Scan for the cell matching the given text and deliver its [X, Y] coordinate at center. 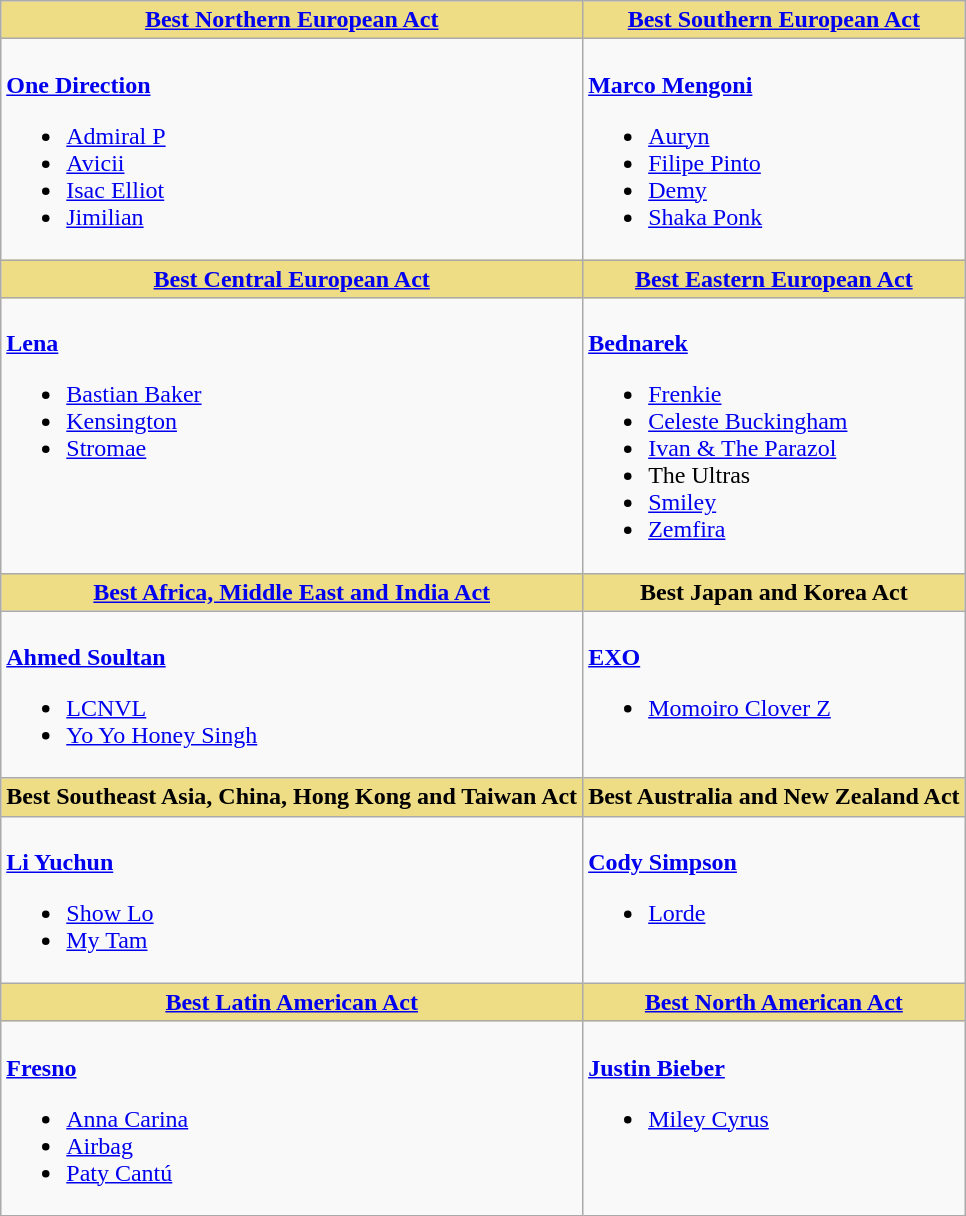
Li YuchunShow LoMy Tam [292, 900]
Ahmed SoultanLCNVLYo Yo Honey Singh [292, 694]
Justin BieberMiley Cyrus [774, 1118]
Best North American Act [774, 1002]
EXOMomoiro Clover Z [774, 694]
Best Australia and New Zealand Act [774, 797]
Best Central European Act [292, 279]
LenaBastian BakerKensingtonStromae [292, 436]
Marco MengoniAurynFilipe PintoDemyShaka Ponk [774, 150]
Best Southeast Asia, China, Hong Kong and Taiwan Act [292, 797]
Best Latin American Act [292, 1002]
BednarekFrenkieCeleste BuckinghamIvan & The ParazolThe UltrasSmileyZemfira [774, 436]
FresnoAnna CarinaAirbagPaty Cantú [292, 1118]
Best Northern European Act [292, 20]
Best Southern European Act [774, 20]
Cody SimpsonLorde [774, 900]
Best Eastern European Act [774, 279]
One DirectionAdmiral PAviciiIsac ElliotJimilian [292, 150]
Best Africa, Middle East and India Act [292, 592]
Best Japan and Korea Act [774, 592]
